Extract the [x, y] coordinate from the center of the cell holding the provided text.  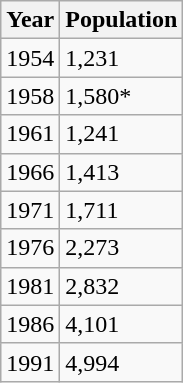
4,101 [122, 324]
1,580* [122, 96]
1976 [30, 248]
1961 [30, 134]
1,711 [122, 210]
2,832 [122, 286]
4,994 [122, 362]
1,241 [122, 134]
1954 [30, 58]
1966 [30, 172]
1981 [30, 286]
1,231 [122, 58]
1971 [30, 210]
1986 [30, 324]
2,273 [122, 248]
Population [122, 20]
1,413 [122, 172]
1958 [30, 96]
Year [30, 20]
1991 [30, 362]
